Extract the [x, y] coordinate from the center of the cell holding the provided text.  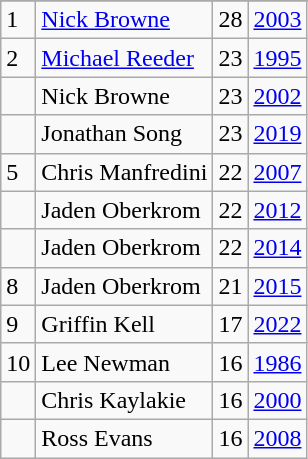
2002 [278, 96]
Jonathan Song [124, 134]
8 [18, 286]
Ross Evans [124, 438]
10 [18, 362]
Griffin Kell [124, 324]
2003 [278, 20]
2007 [278, 172]
1 [18, 20]
2000 [278, 400]
2 [18, 58]
2015 [278, 286]
9 [18, 324]
1995 [278, 58]
Michael Reeder [124, 58]
21 [230, 286]
28 [230, 20]
2014 [278, 248]
2012 [278, 210]
17 [230, 324]
2008 [278, 438]
2022 [278, 324]
5 [18, 172]
Lee Newman [124, 362]
Chris Manfredini [124, 172]
1986 [278, 362]
2019 [278, 134]
Chris Kaylakie [124, 400]
